Identify which cell holds the provided text, then report its (X, Y) central coordinate. 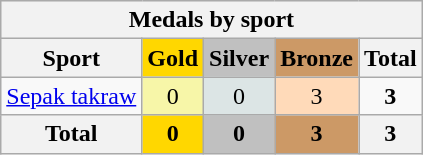
Silver (240, 58)
Medals by sport (212, 20)
Sport (72, 58)
Sepak takraw (72, 96)
Bronze (317, 58)
Gold (173, 58)
